Search for the cell housing the specified text and yield its [x, y] center coordinate. 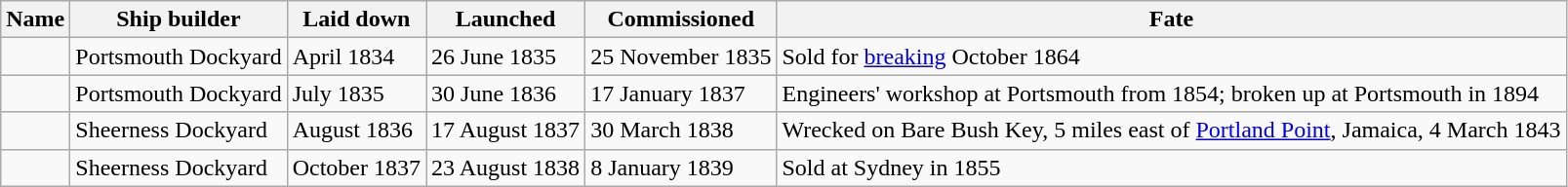
Engineers' workshop at Portsmouth from 1854; broken up at Portsmouth in 1894 [1171, 93]
Commissioned [681, 19]
23 August 1838 [505, 168]
17 January 1837 [681, 93]
April 1834 [356, 56]
July 1835 [356, 93]
30 March 1838 [681, 131]
Wrecked on Bare Bush Key, 5 miles east of Portland Point, Jamaica, 4 March 1843 [1171, 131]
Fate [1171, 19]
26 June 1835 [505, 56]
Name [35, 19]
Sold at Sydney in 1855 [1171, 168]
Sold for breaking October 1864 [1171, 56]
25 November 1835 [681, 56]
Launched [505, 19]
30 June 1836 [505, 93]
17 August 1837 [505, 131]
Laid down [356, 19]
8 January 1839 [681, 168]
August 1836 [356, 131]
October 1837 [356, 168]
Ship builder [179, 19]
